Search for the cell housing the specified text and yield its (X, Y) center coordinate. 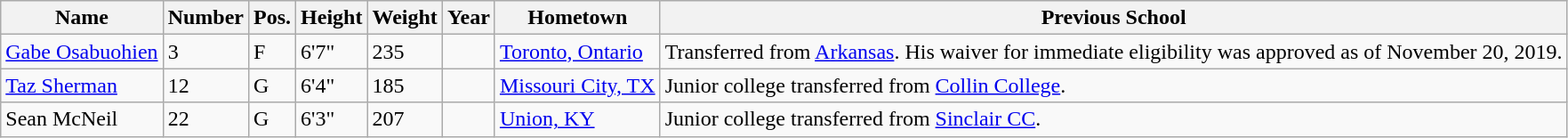
6'4" (332, 85)
235 (405, 52)
Weight (405, 18)
Junior college transferred from Sinclair CC. (1114, 119)
Number (205, 18)
Name (82, 18)
Junior college transferred from Collin College. (1114, 85)
Previous School (1114, 18)
Missouri City, TX (577, 85)
Year (468, 18)
6'7" (332, 52)
F (272, 52)
Sean McNeil (82, 119)
Union, KY (577, 119)
Transferred from Arkansas. His waiver for immediate eligibility was approved as of November 20, 2019. (1114, 52)
185 (405, 85)
Toronto, Ontario (577, 52)
207 (405, 119)
Height (332, 18)
Taz Sherman (82, 85)
Gabe Osabuohien (82, 52)
Hometown (577, 18)
Pos. (272, 18)
6'3" (332, 119)
3 (205, 52)
12 (205, 85)
22 (205, 119)
